Identify which cell holds the provided text, then report its (x, y) central coordinate. 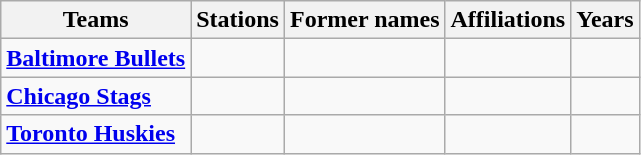
Stations (238, 20)
Teams (96, 20)
Baltimore Bullets (96, 58)
Toronto Huskies (96, 134)
Former names (364, 20)
Years (605, 20)
Chicago Stags (96, 96)
Affiliations (508, 20)
